Search for the cell housing the specified text and yield its [X, Y] center coordinate. 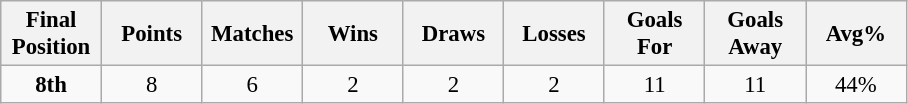
Goals For [654, 34]
Avg% [856, 34]
Draws [454, 34]
Wins [354, 34]
Final Position [52, 34]
Goals Away [756, 34]
Points [152, 34]
6 [252, 85]
8th [52, 85]
Matches [252, 34]
8 [152, 85]
Losses [554, 34]
44% [856, 85]
